Search for the cell housing the specified text and yield its (x, y) center coordinate. 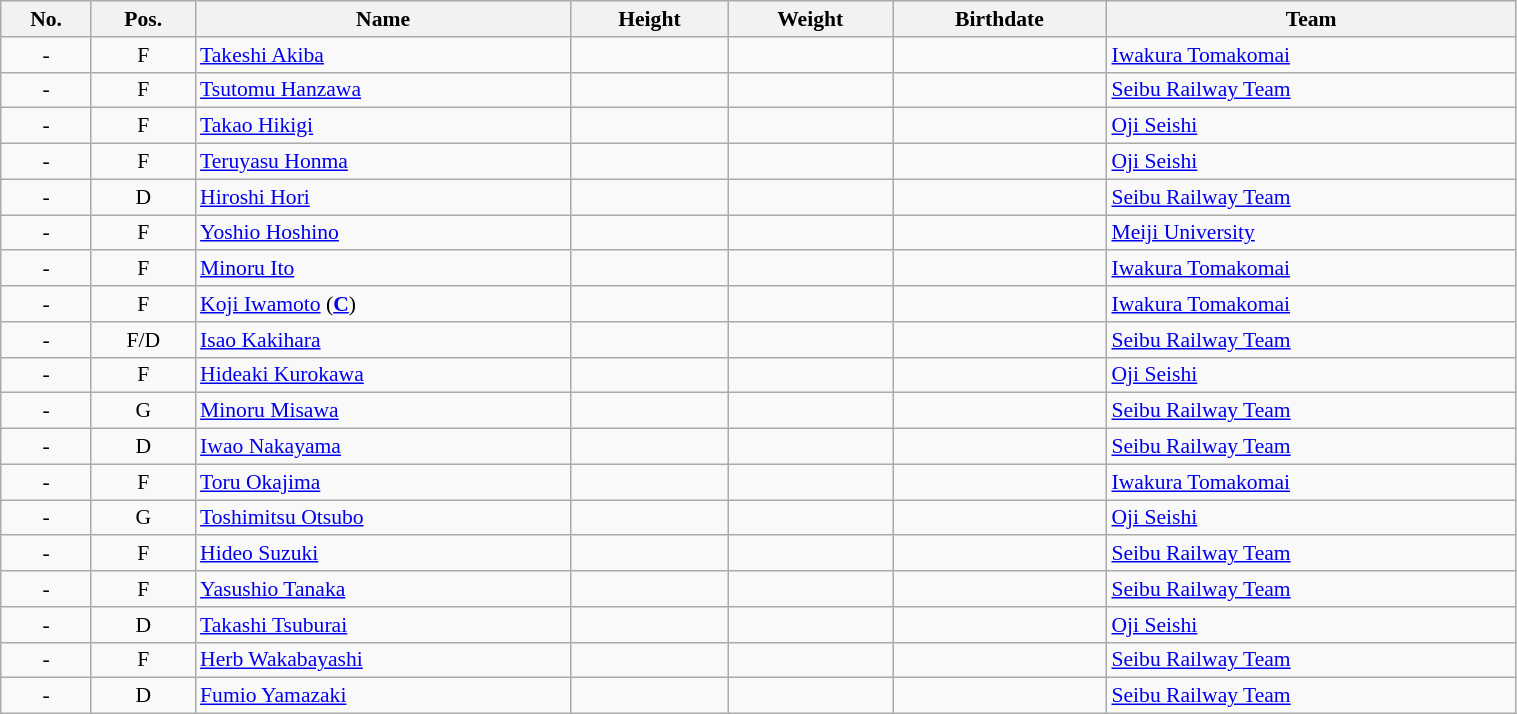
Isao Kakihara (383, 340)
Height (650, 19)
Tsutomu Hanzawa (383, 90)
Koji Iwamoto (C) (383, 304)
Yoshio Hoshino (383, 233)
Minoru Ito (383, 269)
Yasushio Tanaka (383, 589)
Weight (810, 19)
Pos. (143, 19)
Herb Wakabayashi (383, 660)
Hideo Suzuki (383, 554)
No. (46, 19)
F/D (143, 340)
Hiroshi Hori (383, 197)
Meiji University (1311, 233)
Takeshi Akiba (383, 55)
Fumio Yamazaki (383, 696)
Toru Okajima (383, 482)
Name (383, 19)
Team (1311, 19)
Hideaki Kurokawa (383, 375)
Teruyasu Honma (383, 162)
Iwao Nakayama (383, 447)
Takao Hikigi (383, 126)
Minoru Misawa (383, 411)
Toshimitsu Otsubo (383, 518)
Birthdate (999, 19)
Takashi Tsuburai (383, 625)
